Pinpoint the cell where the given text exists, returning its [X, Y] midpoint coordinate. 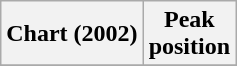
Chart (2002) [72, 34]
Peakposition [189, 34]
